Extract the (X, Y) coordinate from the center of the cell holding the provided text.  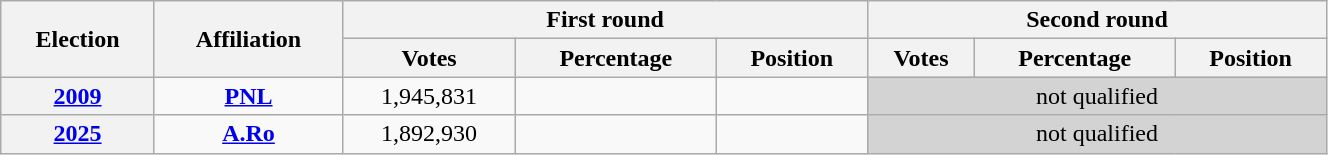
Second round (1098, 20)
1,945,831 (430, 96)
Election (78, 39)
1,892,930 (430, 134)
First round (606, 20)
Affiliation (248, 39)
PNL (248, 96)
A.Ro (248, 134)
2025 (78, 134)
2009 (78, 96)
